Scan for the cell matching the given text and deliver its (x, y) coordinate at center. 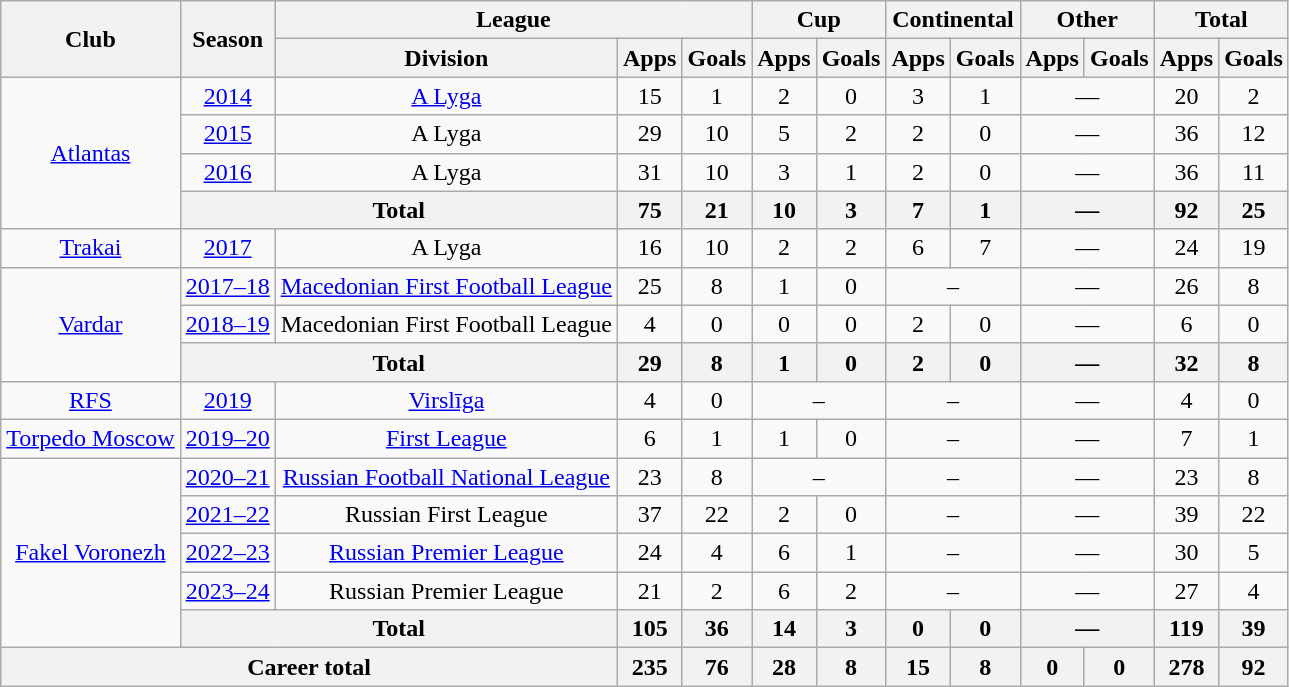
Club (90, 39)
Russian First League (446, 515)
20 (1186, 96)
12 (1254, 134)
First League (446, 438)
2021–22 (228, 515)
14 (784, 629)
Career total (310, 667)
Russian Football National League (446, 477)
League (514, 20)
2018–19 (228, 324)
235 (650, 667)
Torpedo Moscow (90, 438)
RFS (90, 400)
105 (650, 629)
27 (1186, 591)
37 (650, 515)
76 (717, 667)
Continental (953, 20)
2015 (228, 134)
Season (228, 39)
Atlantas (90, 153)
Cup (819, 20)
2017 (228, 248)
2022–23 (228, 553)
31 (650, 172)
32 (1186, 362)
28 (784, 667)
2014 (228, 96)
119 (1186, 629)
Virslīga (446, 400)
2019–20 (228, 438)
2023–24 (228, 591)
278 (1186, 667)
2020–21 (228, 477)
11 (1254, 172)
2017–18 (228, 286)
30 (1186, 553)
75 (650, 210)
Other (1087, 20)
26 (1186, 286)
Fakel Voronezh (90, 553)
Vardar (90, 324)
2019 (228, 400)
2016 (228, 172)
16 (650, 248)
Division (446, 58)
19 (1254, 248)
Trakai (90, 248)
